Return the [x, y] coordinate for the center point of the cell that contains the specified text.  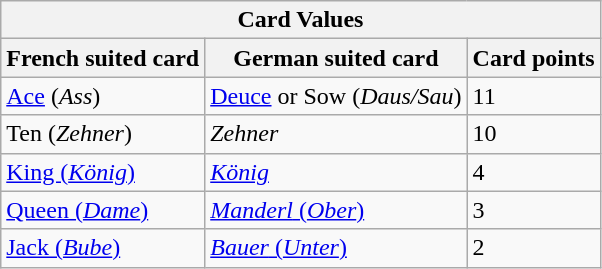
German suited card [336, 58]
French suited card [103, 58]
10 [534, 134]
Manderl (Ober) [336, 210]
Deuce or Sow (Daus/Sau) [336, 96]
2 [534, 248]
3 [534, 210]
Queen (Dame) [103, 210]
Zehner [336, 134]
Ten (Zehner) [103, 134]
Card Values [300, 20]
11 [534, 96]
Card points [534, 58]
Ace (Ass) [103, 96]
4 [534, 172]
König [336, 172]
Jack (Bube) [103, 248]
Bauer (Unter) [336, 248]
King (König) [103, 172]
